Locate the cell with the specified text and output its [x, y] center coordinate. 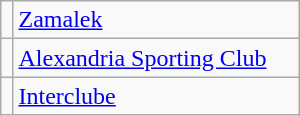
Alexandria Sporting Club [156, 58]
Zamalek [156, 20]
Interclube [156, 96]
